Output the (x, y) coordinate of the center of the cell containing the given text.  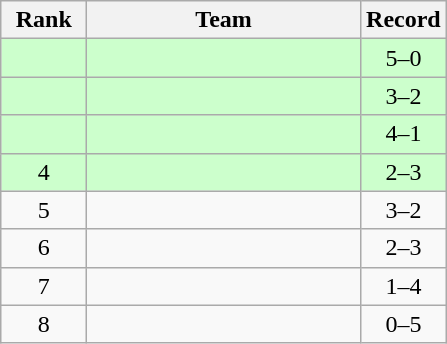
Record (403, 20)
5–0 (403, 58)
Rank (44, 20)
0–5 (403, 324)
5 (44, 210)
7 (44, 286)
4–1 (403, 134)
6 (44, 248)
1–4 (403, 286)
Team (224, 20)
8 (44, 324)
4 (44, 172)
